Capture the cell that displays the provided text and extract its [X, Y] central coordinate. 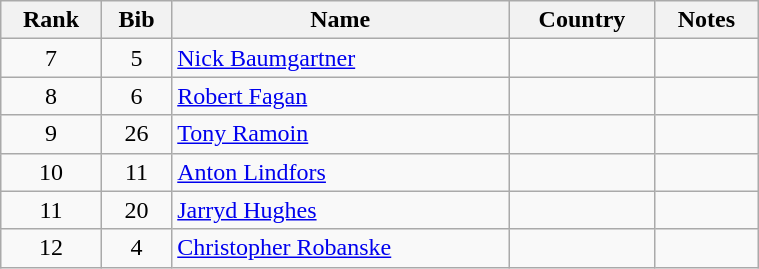
26 [136, 134]
12 [51, 248]
6 [136, 96]
10 [51, 172]
7 [51, 58]
20 [136, 210]
Bib [136, 20]
Jarryd Hughes [340, 210]
Country [582, 20]
Tony Ramoin [340, 134]
Christopher Robanske [340, 248]
Anton Lindfors [340, 172]
5 [136, 58]
8 [51, 96]
Robert Fagan [340, 96]
Rank [51, 20]
Nick Baumgartner [340, 58]
Notes [706, 20]
Name [340, 20]
9 [51, 134]
4 [136, 248]
